Identify which cell holds the provided text, then report its (X, Y) central coordinate. 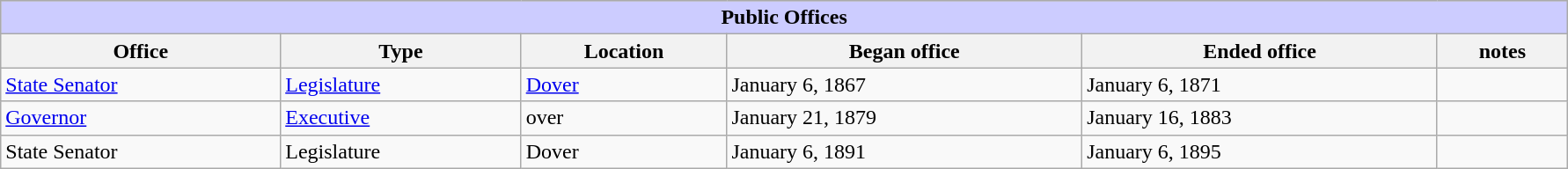
Office (141, 51)
notes (1502, 51)
January 16, 1883 (1260, 118)
Location (624, 51)
January 6, 1891 (905, 151)
Executive (401, 118)
Public Offices (785, 18)
Ended office (1260, 51)
January 21, 1879 (905, 118)
over (624, 118)
January 6, 1867 (905, 84)
Governor (141, 118)
January 6, 1871 (1260, 84)
January 6, 1895 (1260, 151)
Type (401, 51)
Began office (905, 51)
